Return [X, Y] of the center of cell containing provided text 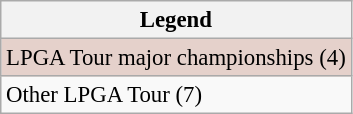
LPGA Tour major championships (4) [176, 58]
Other LPGA Tour (7) [176, 95]
Legend [176, 20]
